Locate the cell with the specified text and output its [X, Y] center coordinate. 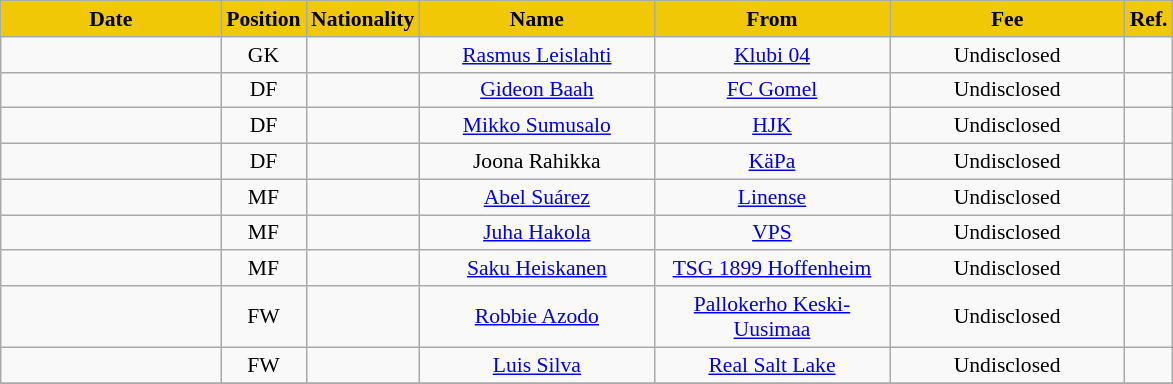
Saku Heiskanen [536, 269]
HJK [772, 126]
Fee [1008, 19]
From [772, 19]
Mikko Sumusalo [536, 126]
Robbie Azodo [536, 316]
Nationality [362, 19]
GK [264, 55]
Joona Rahikka [536, 162]
Luis Silva [536, 365]
Klubi 04 [772, 55]
TSG 1899 Hoffenheim [772, 269]
Pallokerho Keski-Uusimaa [772, 316]
Name [536, 19]
Juha Hakola [536, 233]
KäPa [772, 162]
VPS [772, 233]
FC Gomel [772, 90]
Gideon Baah [536, 90]
Linense [772, 197]
Real Salt Lake [772, 365]
Ref. [1149, 19]
Abel Suárez [536, 197]
Date [111, 19]
Rasmus Leislahti [536, 55]
Position [264, 19]
